Detect which cell encompasses the target text, then output its (X, Y) center coordinate. 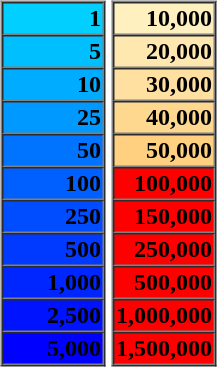
1,500,000 (164, 348)
40,000 (164, 118)
150,000 (164, 216)
250,000 (164, 250)
5 (53, 52)
10,000 (164, 18)
250 (53, 216)
1,000,000 (164, 316)
2,500 (53, 316)
50,000 (164, 150)
500 (53, 250)
10 (53, 84)
30,000 (164, 84)
25 (53, 118)
50 (53, 150)
5,000 (53, 348)
20,000 (164, 52)
100,000 (164, 184)
1 (53, 18)
1,000 (53, 282)
100 (53, 184)
500,000 (164, 282)
